Extract the (x, y) coordinate from the center of the cell holding the provided text.  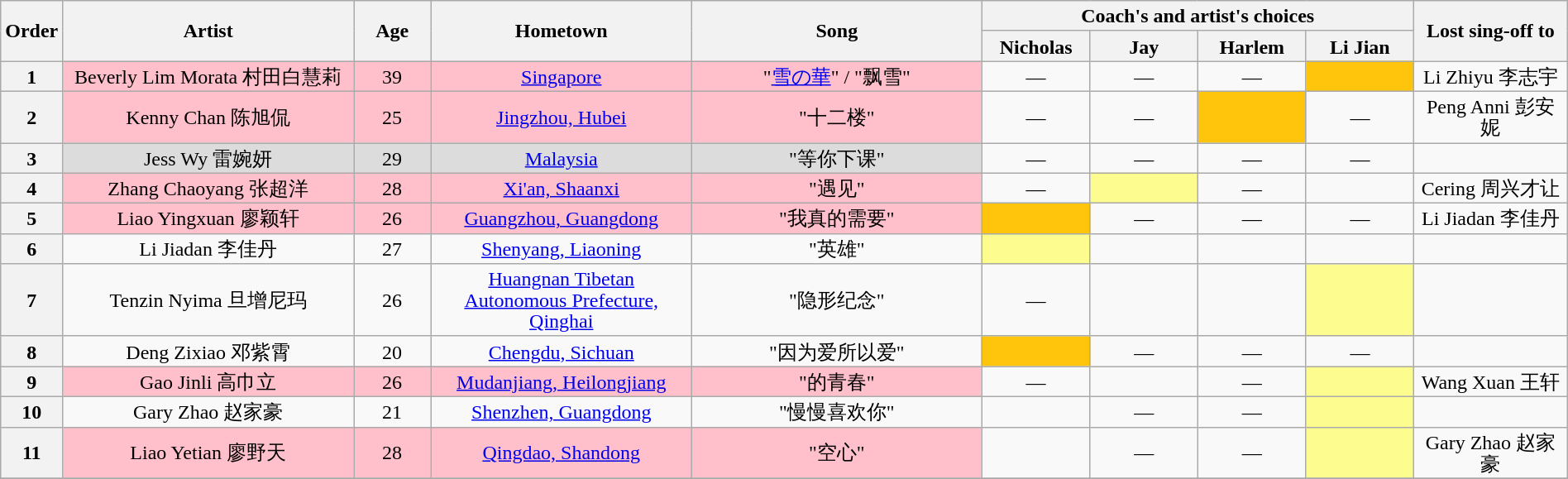
"我真的需要" (837, 218)
Chengdu, Sichuan (562, 351)
Jay (1144, 46)
Huangnan Tibetan Autonomous Prefecture, Qinghai (562, 300)
5 (31, 218)
Li Zhiyu 李志宇 (1490, 76)
"等你下课" (837, 157)
Peng Anni 彭安妮 (1490, 117)
Kenny Chan 陈旭侃 (208, 117)
Tenzin Nyima 旦增尼玛 (208, 300)
Li Jian (1360, 46)
Coach's and artist's choices (1198, 17)
21 (392, 412)
Mudanjiang, Heilongjiang (562, 382)
Gao Jinli 高巾立 (208, 382)
Cering 周兴才让 (1490, 189)
4 (31, 189)
Jess Wy 雷婉妍 (208, 157)
Liao Yingxuan 廖颖轩 (208, 218)
27 (392, 248)
"空心" (837, 453)
Zhang Chaoyang 张超洋 (208, 189)
Singapore (562, 76)
Deng Zixiao 邓紫霄 (208, 351)
"遇见" (837, 189)
9 (31, 382)
Beverly Lim Morata 村田白慧莉 (208, 76)
"因为爱所以爱" (837, 351)
"雪の華" / "飘雪" (837, 76)
Jingzhou, Hubei (562, 117)
39 (392, 76)
Song (837, 31)
"慢慢喜欢你" (837, 412)
Xi'an, Shaanxi (562, 189)
25 (392, 117)
1 (31, 76)
Lost sing-off to (1490, 31)
Age (392, 31)
29 (392, 157)
20 (392, 351)
"英雄" (837, 248)
Hometown (562, 31)
"隐形纪念" (837, 300)
6 (31, 248)
Wang Xuan 王轩 (1490, 382)
Harlem (1252, 46)
"的青春" (837, 382)
Artist (208, 31)
Order (31, 31)
Liao Yetian 廖野天 (208, 453)
Nicholas (1036, 46)
10 (31, 412)
"十二楼" (837, 117)
3 (31, 157)
8 (31, 351)
Guangzhou, Guangdong (562, 218)
2 (31, 117)
Qingdao, Shandong (562, 453)
Malaysia (562, 157)
7 (31, 300)
Shenyang, Liaoning (562, 248)
11 (31, 453)
Shenzhen, Guangdong (562, 412)
